Detect which cell encompasses the target text, then output its (X, Y) center coordinate. 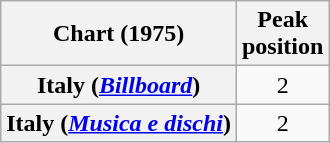
Chart (1975) (119, 34)
Italy (Musica e dischi) (119, 123)
Italy (Billboard) (119, 85)
Peakposition (282, 34)
